Locate the cell with the specified text and output its (X, Y) center coordinate. 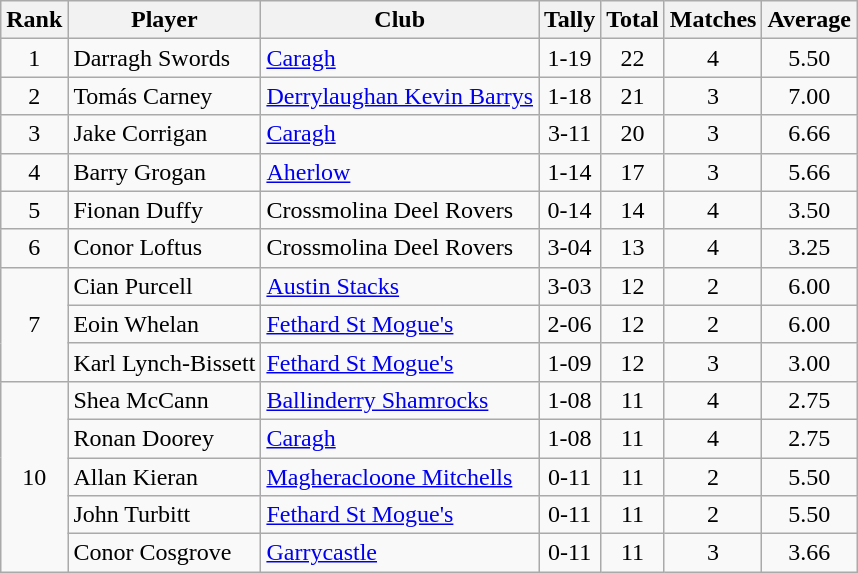
Rank (34, 20)
Average (810, 20)
2-06 (570, 324)
10 (34, 476)
3-11 (570, 134)
14 (633, 210)
Austin Stacks (400, 286)
3.25 (810, 248)
Conor Cosgrove (164, 553)
Total (633, 20)
Allan Kieran (164, 477)
7.00 (810, 96)
Derrylaughan Kevin Barrys (400, 96)
Shea McCann (164, 400)
Player (164, 20)
1-09 (570, 362)
Matches (713, 20)
6 (34, 248)
Tally (570, 20)
Barry Grogan (164, 172)
6.66 (810, 134)
Darragh Swords (164, 58)
Ronan Doorey (164, 438)
13 (633, 248)
5 (34, 210)
Magheracloone Mitchells (400, 477)
3.50 (810, 210)
3.00 (810, 362)
1-18 (570, 96)
John Turbitt (164, 515)
22 (633, 58)
Club (400, 20)
1 (34, 58)
Cian Purcell (164, 286)
3-04 (570, 248)
0-14 (570, 210)
Jake Corrigan (164, 134)
7 (34, 324)
5.66 (810, 172)
Karl Lynch-Bissett (164, 362)
20 (633, 134)
Eoin Whelan (164, 324)
Fionan Duffy (164, 210)
Tomás Carney (164, 96)
1-19 (570, 58)
Aherlow (400, 172)
1-14 (570, 172)
21 (633, 96)
3-03 (570, 286)
3.66 (810, 553)
Conor Loftus (164, 248)
Garrycastle (400, 553)
17 (633, 172)
Ballinderry Shamrocks (400, 400)
